Determine the (x, y) coordinate at the center of the cell enclosing the given text.  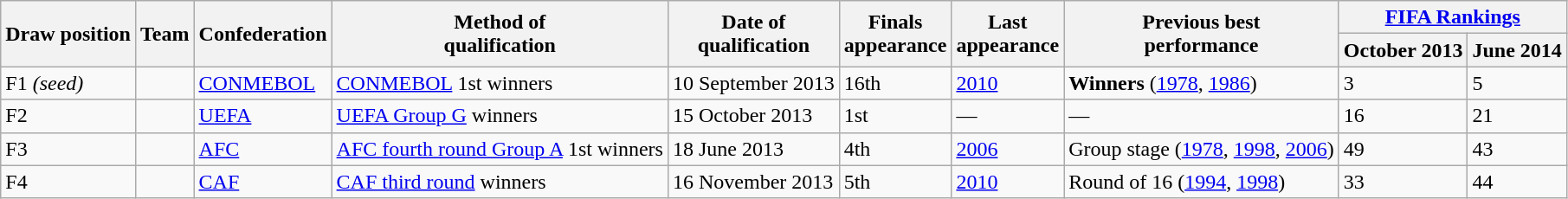
CAF third round winners (500, 182)
F1 (seed) (68, 83)
CONMEBOL (263, 83)
10 September 2013 (753, 83)
Method ofqualification (500, 34)
Confederation (263, 34)
18 June 2013 (753, 149)
43 (1517, 149)
Lastappearance (1008, 34)
16 (1403, 116)
Group stage (1978, 1998, 2006) (1202, 149)
UEFA (263, 116)
F3 (68, 149)
FIFA Rankings (1453, 17)
June 2014 (1517, 50)
16th (895, 83)
16 November 2013 (753, 182)
Date ofqualification (753, 34)
October 2013 (1403, 50)
49 (1403, 149)
Finalsappearance (895, 34)
3 (1403, 83)
4th (895, 149)
AFC fourth round Group A 1st winners (500, 149)
CONMEBOL 1st winners (500, 83)
UEFA Group G winners (500, 116)
Draw position (68, 34)
Winners (1978, 1986) (1202, 83)
33 (1403, 182)
15 October 2013 (753, 116)
F2 (68, 116)
44 (1517, 182)
5th (895, 182)
1st (895, 116)
21 (1517, 116)
5 (1517, 83)
2006 (1008, 149)
CAF (263, 182)
Previous bestperformance (1202, 34)
F4 (68, 182)
Round of 16 (1994, 1998) (1202, 182)
Team (165, 34)
AFC (263, 149)
